Output the (x, y) coordinate of the center of the cell containing the given text.  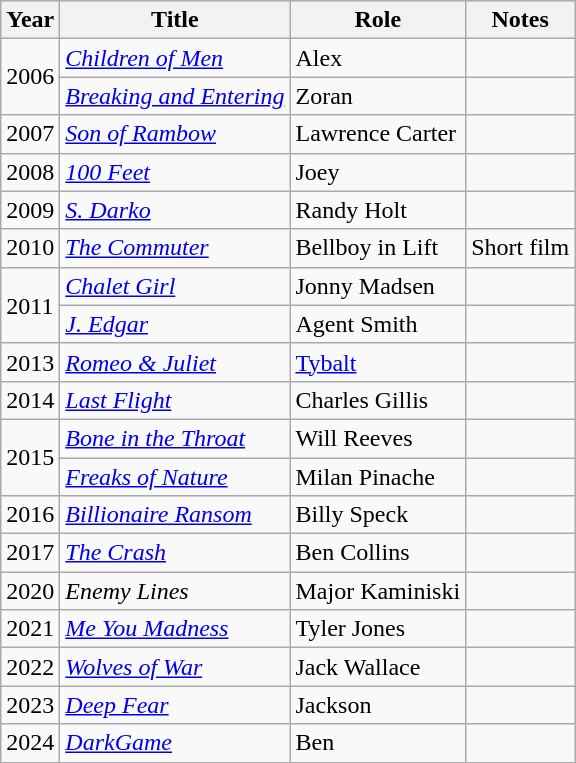
Lawrence Carter (378, 134)
Joey (378, 172)
Will Reeves (378, 438)
2008 (30, 172)
Chalet Girl (175, 286)
Title (175, 20)
100 Feet (175, 172)
The Commuter (175, 248)
Deep Fear (175, 705)
J. Edgar (175, 324)
2022 (30, 667)
Jonny Madsen (378, 286)
Ben Collins (378, 553)
Jack Wallace (378, 667)
2017 (30, 553)
2013 (30, 362)
2016 (30, 515)
Billy Speck (378, 515)
2014 (30, 400)
2024 (30, 743)
2023 (30, 705)
Enemy Lines (175, 591)
Alex (378, 58)
Tyler Jones (378, 629)
Son of Rambow (175, 134)
Wolves of War (175, 667)
DarkGame (175, 743)
Milan Pinache (378, 477)
Randy Holt (378, 210)
Zoran (378, 96)
Billionaire Ransom (175, 515)
Romeo & Juliet (175, 362)
Agent Smith (378, 324)
Ben (378, 743)
Freaks of Nature (175, 477)
Charles Gillis (378, 400)
2011 (30, 305)
Notes (520, 20)
The Crash (175, 553)
S. Darko (175, 210)
Breaking and Entering (175, 96)
Short film (520, 248)
Children of Men (175, 58)
2006 (30, 77)
Bellboy in Lift (378, 248)
Bone in the Throat (175, 438)
2015 (30, 457)
Role (378, 20)
Jackson (378, 705)
Me You Madness (175, 629)
2021 (30, 629)
2010 (30, 248)
2020 (30, 591)
2009 (30, 210)
Year (30, 20)
Tybalt (378, 362)
2007 (30, 134)
Major Kaminiski (378, 591)
Last Flight (175, 400)
